Provide the [X, Y] coordinate of the cell's center where the given text is located.  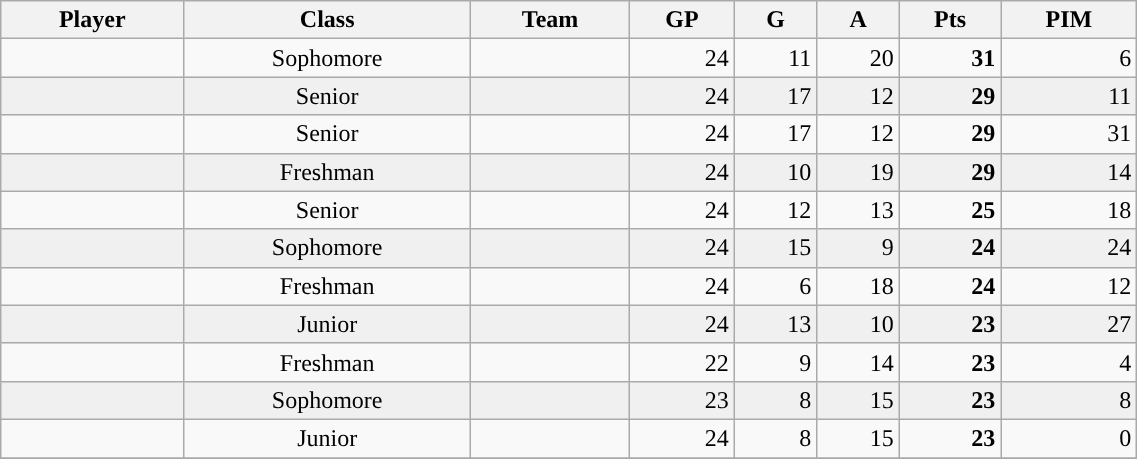
Class [328, 20]
0 [1069, 438]
4 [1069, 362]
27 [1069, 324]
GP [682, 20]
PIM [1069, 20]
19 [858, 172]
Player [92, 20]
A [858, 20]
Team [550, 20]
G [776, 20]
22 [682, 362]
Pts [950, 20]
25 [950, 210]
20 [858, 58]
